Return the [X, Y] coordinate for the center point of the cell that contains the specified text.  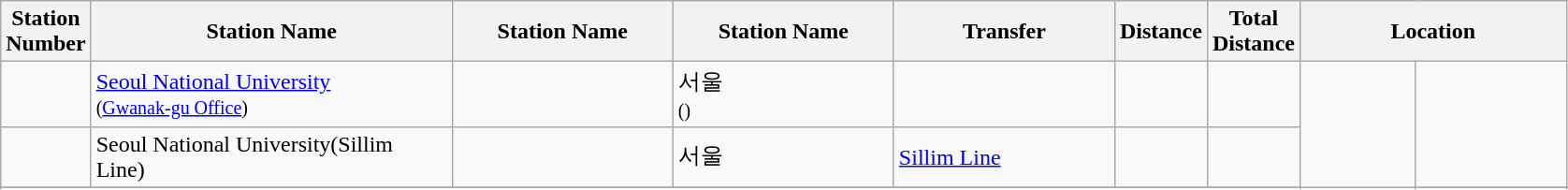
StationNumber [46, 32]
Seoul National University (Gwanak-gu Office) [271, 95]
Seoul National University(Sillim Line) [271, 157]
Transfer [1004, 32]
TotalDistance [1254, 32]
서울 () [783, 95]
Location [1433, 32]
Sillim Line [1004, 157]
서울 [783, 157]
Distance [1160, 32]
